Determine the [X, Y] coordinate at the center of the cell enclosing the given text.  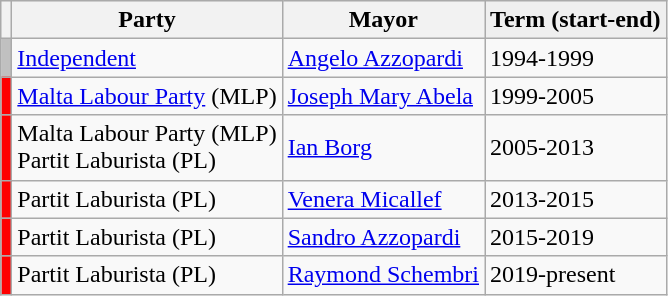
Malta Labour Party (MLP)Partit Laburista (PL) [147, 148]
Term (start-end) [576, 20]
Joseph Mary Abela [383, 96]
Sandro Azzopardi [383, 237]
Party [147, 20]
Malta Labour Party (MLP) [147, 96]
2019-present [576, 275]
1999-2005 [576, 96]
Independent [147, 58]
2013-2015 [576, 199]
Angelo Azzopardi [383, 58]
2015-2019 [576, 237]
2005-2013 [576, 148]
Mayor [383, 20]
Venera Micallef [383, 199]
1994-1999 [576, 58]
Raymond Schembri [383, 275]
Ian Borg [383, 148]
